Extract the [x, y] coordinate from the center of the cell holding the provided text.  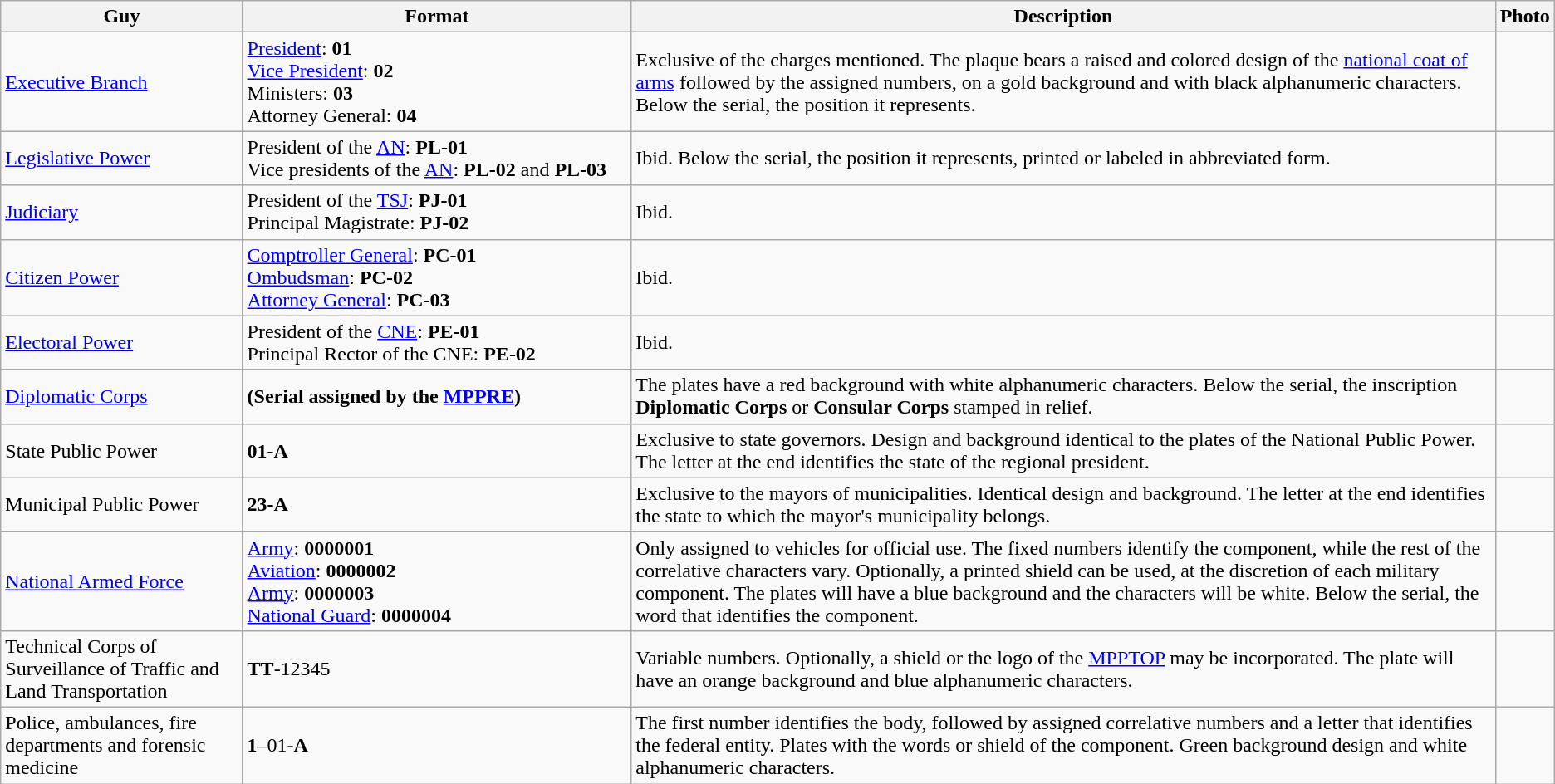
Municipal Public Power [121, 505]
Legislative Power [121, 158]
Police, ambulances, fire departments and forensic medicine [121, 745]
(Serial assigned by the MPPRE) [437, 397]
National Armed Force [121, 581]
State Public Power [121, 450]
Citizen Power [121, 277]
President of the TSJ: PJ-01Principal Magistrate: PJ-02 [437, 213]
1–01-A [437, 745]
01-A [437, 450]
Army: 0000001Aviation: 0000002 Army: 0000003National Guard: 0000004 [437, 581]
Diplomatic Corps [121, 397]
President of the AN: PL-01Vice presidents of the AN: PL-02 and PL-03 [437, 158]
Executive Branch [121, 81]
Format [437, 17]
Technical Corps of Surveillance of Traffic and Land Transportation [121, 669]
President: 01Vice President: 02Ministers: 03Attorney General: 04 [437, 81]
Ibid. Below the serial, the position it represents, printed or labeled in abbreviated form. [1063, 158]
Description [1063, 17]
TT-12345 [437, 669]
Comptroller General: PC-01Ombudsman: PC-02 Attorney General: PC-03 [437, 277]
23-A [437, 505]
President of the CNE: PE-01Principal Rector of the CNE: PE-02 [437, 342]
Guy [121, 17]
Electoral Power [121, 342]
Photo [1525, 17]
Judiciary [121, 213]
